Pinpoint the cell where the given text exists, returning its (x, y) midpoint coordinate. 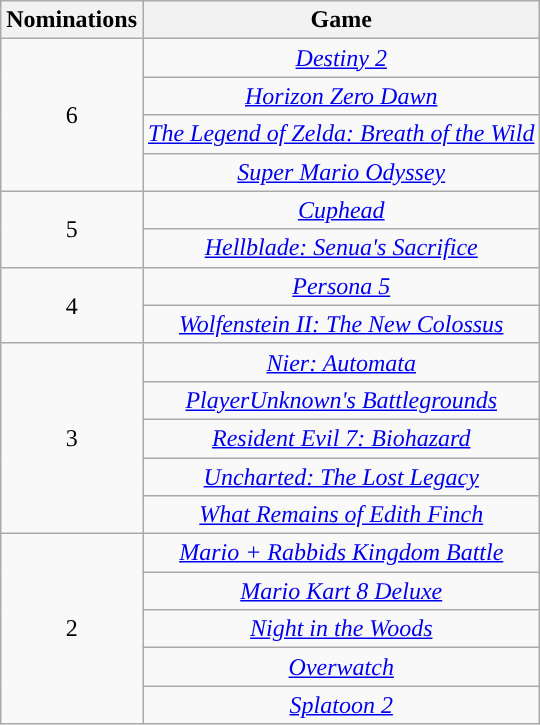
Nominations (72, 20)
Hellblade: Senua's Sacrifice (340, 248)
Resident Evil 7: Biohazard (340, 438)
4 (72, 305)
Persona 5 (340, 286)
5 (72, 229)
Cuphead (340, 210)
Overwatch (340, 667)
PlayerUnknown's Battlegrounds (340, 400)
Nier: Automata (340, 362)
The Legend of Zelda: Breath of the Wild (340, 134)
Game (340, 20)
3 (72, 438)
Mario Kart 8 Deluxe (340, 591)
Destiny 2 (340, 58)
2 (72, 629)
Night in the Woods (340, 629)
Super Mario Odyssey (340, 172)
Horizon Zero Dawn (340, 96)
6 (72, 115)
Wolfenstein II: The New Colossus (340, 324)
Mario + Rabbids Kingdom Battle (340, 553)
Uncharted: The Lost Legacy (340, 477)
Splatoon 2 (340, 705)
What Remains of Edith Finch (340, 515)
